Return the [x, y] coordinate for the center point of the cell that contains the specified text.  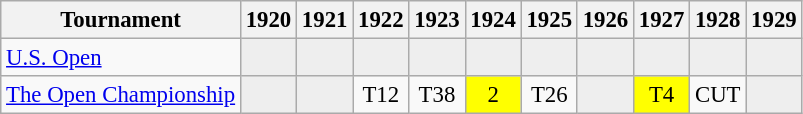
1923 [437, 20]
Tournament [121, 20]
CUT [718, 95]
T26 [549, 95]
1927 [661, 20]
U.S. Open [121, 58]
1925 [549, 20]
1924 [493, 20]
1922 [381, 20]
1921 [325, 20]
1929 [774, 20]
T4 [661, 95]
2 [493, 95]
1928 [718, 20]
T38 [437, 95]
T12 [381, 95]
1926 [605, 20]
The Open Championship [121, 95]
1920 [268, 20]
